Capture the cell that displays the provided text and extract its [x, y] central coordinate. 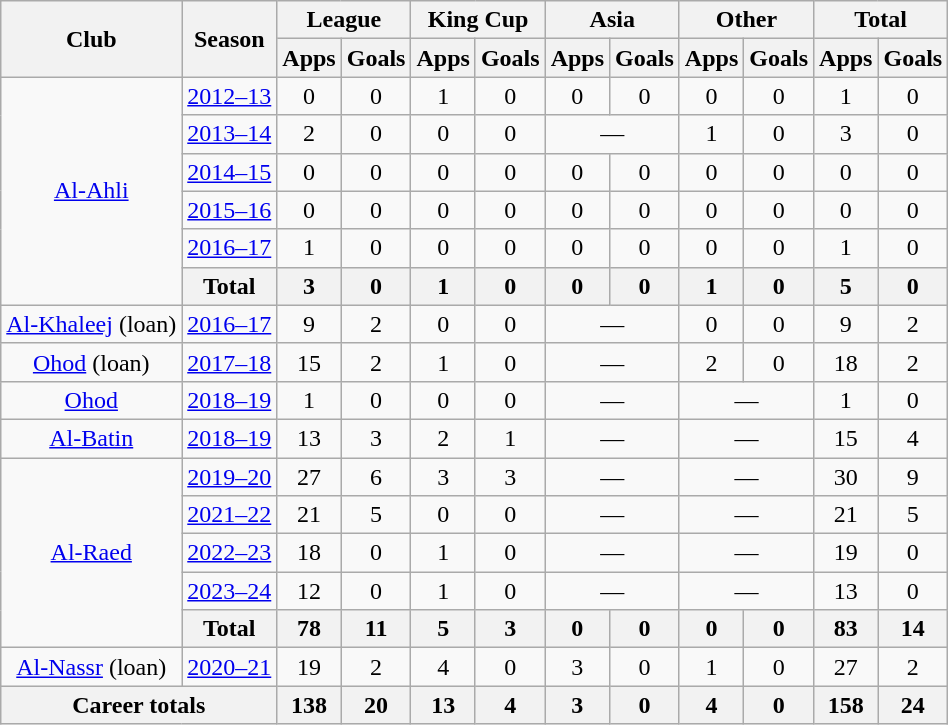
Al-Nassr (loan) [92, 667]
Ohod [92, 400]
Season [230, 39]
14 [913, 629]
Other [746, 20]
League [344, 20]
Ohod (loan) [92, 362]
30 [846, 477]
158 [846, 705]
Al-Khaleej (loan) [92, 324]
12 [309, 591]
83 [846, 629]
2012–13 [230, 96]
11 [376, 629]
2019–20 [230, 477]
2020–21 [230, 667]
6 [376, 477]
20 [376, 705]
2014–15 [230, 172]
2015–16 [230, 210]
2021–22 [230, 515]
2017–18 [230, 362]
Asia [612, 20]
138 [309, 705]
Al-Raed [92, 553]
Al-Ahli [92, 191]
78 [309, 629]
24 [913, 705]
King Cup [478, 20]
Career totals [139, 705]
2022–23 [230, 553]
2013–14 [230, 134]
Club [92, 39]
2023–24 [230, 591]
Al-Batin [92, 438]
